Return the [x, y] coordinate for the center point of the cell that contains the specified text.  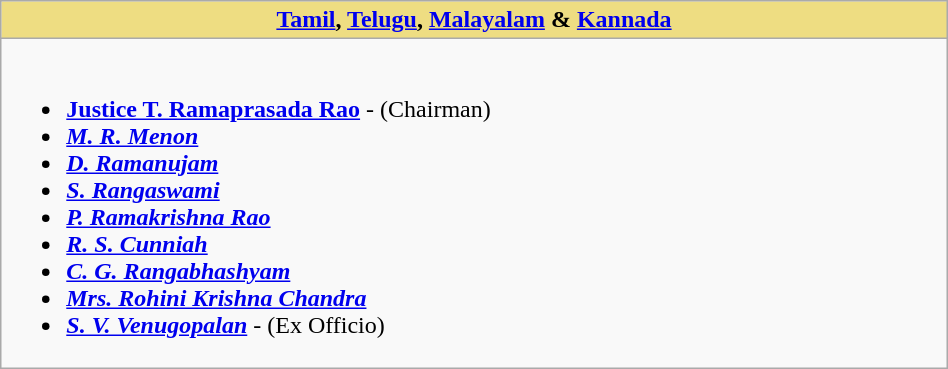
Tamil, Telugu, Malayalam & Kannada [474, 20]
